Scan for the cell matching the given text and deliver its (x, y) coordinate at center. 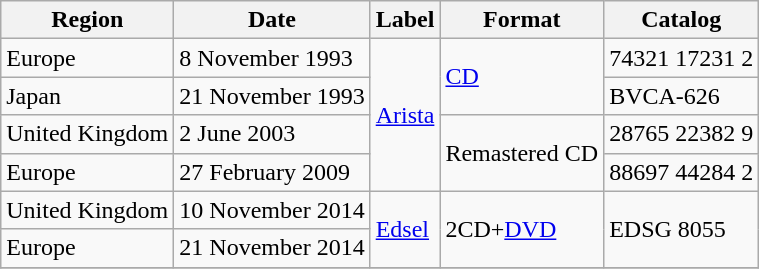
28765 22382 9 (682, 134)
Remastered CD (522, 153)
Date (272, 20)
2 June 2003 (272, 134)
Label (405, 20)
BVCA-626 (682, 96)
88697 44284 2 (682, 172)
10 November 2014 (272, 210)
Region (88, 20)
27 February 2009 (272, 172)
EDSG 8055 (682, 229)
2CD+DVD (522, 229)
Arista (405, 115)
Format (522, 20)
21 November 1993 (272, 96)
8 November 1993 (272, 58)
CD (522, 77)
21 November 2014 (272, 248)
Japan (88, 96)
Catalog (682, 20)
74321 17231 2 (682, 58)
Edsel (405, 229)
